Capture the cell that displays the provided text and extract its (x, y) central coordinate. 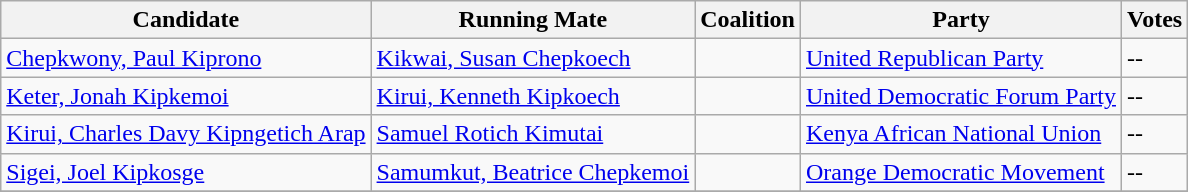
Kikwai, Susan Chepkoech (533, 58)
Candidate (186, 20)
Chepkwony, Paul Kiprono (186, 58)
Coalition (748, 20)
Votes (1154, 20)
United Republican Party (960, 58)
Running Mate (533, 20)
United Democratic Forum Party (960, 96)
Kenya African National Union (960, 134)
Kirui, Kenneth Kipkoech (533, 96)
Orange Democratic Movement (960, 172)
Party (960, 20)
Sigei, Joel Kipkosge (186, 172)
Keter, Jonah Kipkemoi (186, 96)
Kirui, Charles Davy Kipngetich Arap (186, 134)
Samuel Rotich Kimutai (533, 134)
Samumkut, Beatrice Chepkemoi (533, 172)
